Return the [X, Y] coordinate for the center point of the cell that contains the specified text.  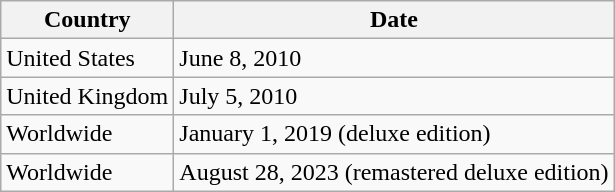
United States [88, 58]
January 1, 2019 (deluxe edition) [394, 134]
August 28, 2023 (remastered deluxe edition) [394, 172]
United Kingdom [88, 96]
June 8, 2010 [394, 58]
Country [88, 20]
July 5, 2010 [394, 96]
Date [394, 20]
